Output the [x, y] coordinate of the center of the cell containing the given text.  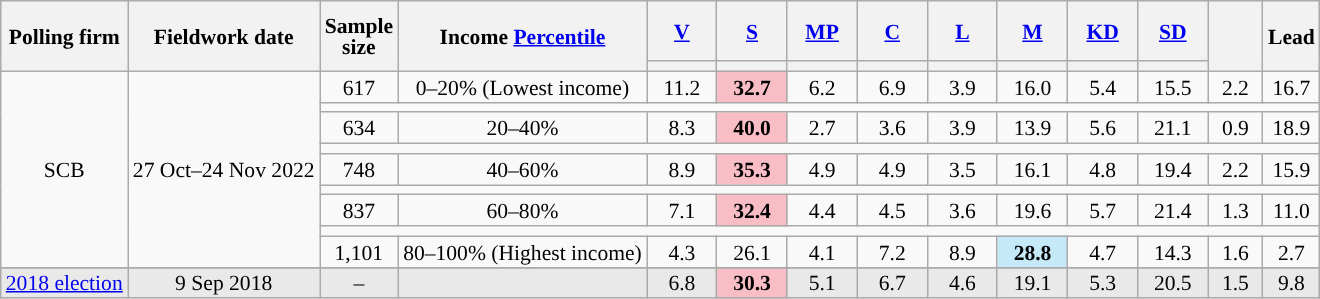
20.5 [1173, 282]
617 [359, 86]
7.1 [682, 210]
Income Percentile [522, 36]
40–60% [522, 170]
1,101 [359, 252]
28.8 [1032, 252]
1.5 [1236, 282]
16.1 [1032, 170]
Lead [1292, 36]
14.3 [1173, 252]
4.6 [962, 282]
L [962, 31]
5.4 [1103, 86]
80–100% (Highest income) [522, 252]
V [682, 31]
60–80% [522, 210]
4.5 [892, 210]
5.7 [1103, 210]
19.6 [1032, 210]
S [752, 31]
16.7 [1292, 86]
SD [1173, 31]
837 [359, 210]
2018 election [64, 282]
16.0 [1032, 86]
27 Oct–24 Nov 2022 [224, 169]
35.3 [752, 170]
6.2 [822, 86]
20–40% [522, 128]
9.8 [1292, 282]
6.9 [892, 86]
M [1032, 31]
0–20% (Lowest income) [522, 86]
0.9 [1236, 128]
748 [359, 170]
15.5 [1173, 86]
32.7 [752, 86]
26.1 [752, 252]
C [892, 31]
21.4 [1173, 210]
7.2 [892, 252]
32.4 [752, 210]
30.3 [752, 282]
4.4 [822, 210]
5.6 [1103, 128]
11.2 [682, 86]
4.8 [1103, 170]
19.4 [1173, 170]
6.7 [892, 282]
18.9 [1292, 128]
634 [359, 128]
KD [1103, 31]
19.1 [1032, 282]
Samplesize [359, 36]
1.6 [1236, 252]
Polling firm [64, 36]
3.5 [962, 170]
13.9 [1032, 128]
SCB [64, 169]
40.0 [752, 128]
9 Sep 2018 [224, 282]
4.3 [682, 252]
11.0 [1292, 210]
15.9 [1292, 170]
21.1 [1173, 128]
5.1 [822, 282]
4.1 [822, 252]
8.3 [682, 128]
4.7 [1103, 252]
– [359, 282]
1.3 [1236, 210]
5.3 [1103, 282]
Fieldwork date [224, 36]
MP [822, 31]
6.8 [682, 282]
